Detect which cell encompasses the target text, then output its [x, y] center coordinate. 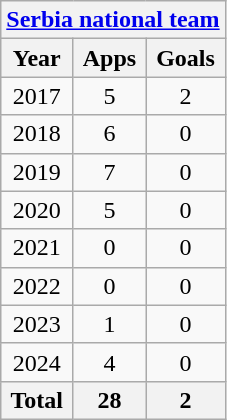
Apps [110, 58]
2017 [37, 96]
1 [110, 324]
2021 [37, 248]
2022 [37, 286]
2024 [37, 362]
Serbia national team [113, 20]
Total [37, 400]
6 [110, 134]
28 [110, 400]
Year [37, 58]
Goals [186, 58]
4 [110, 362]
2020 [37, 210]
7 [110, 172]
2023 [37, 324]
2018 [37, 134]
2019 [37, 172]
